Scan for the cell matching the given text and deliver its [x, y] coordinate at center. 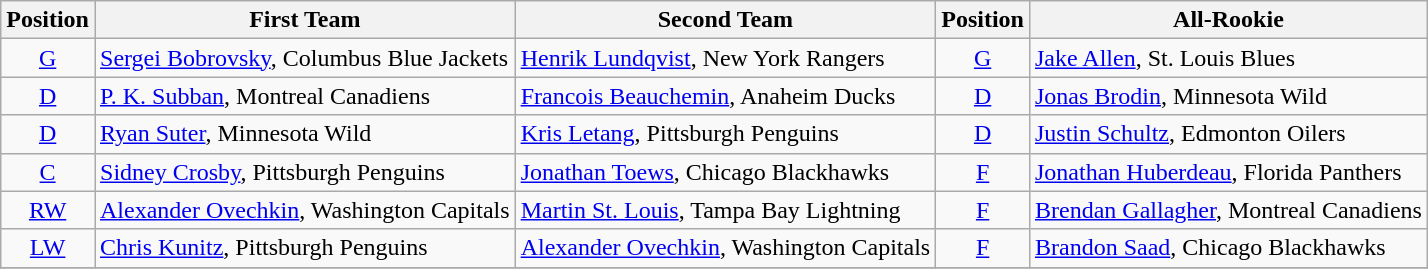
Chris Kunitz, Pittsburgh Penguins [304, 248]
Jonathan Huberdeau, Florida Panthers [1228, 172]
All-Rookie [1228, 20]
First Team [304, 20]
RW [48, 210]
C [48, 172]
Martin St. Louis, Tampa Bay Lightning [726, 210]
Sidney Crosby, Pittsburgh Penguins [304, 172]
Jonathan Toews, Chicago Blackhawks [726, 172]
Sergei Bobrovsky, Columbus Blue Jackets [304, 58]
LW [48, 248]
Ryan Suter, Minnesota Wild [304, 134]
Francois Beauchemin, Anaheim Ducks [726, 96]
Justin Schultz, Edmonton Oilers [1228, 134]
Kris Letang, Pittsburgh Penguins [726, 134]
Jonas Brodin, Minnesota Wild [1228, 96]
Second Team [726, 20]
Jake Allen, St. Louis Blues [1228, 58]
Henrik Lundqvist, New York Rangers [726, 58]
P. K. Subban, Montreal Canadiens [304, 96]
Brendan Gallagher, Montreal Canadiens [1228, 210]
Brandon Saad, Chicago Blackhawks [1228, 248]
